Capture the cell that displays the provided text and extract its [X, Y] central coordinate. 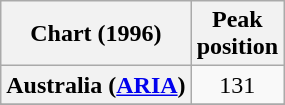
Australia (ARIA) [96, 85]
Chart (1996) [96, 34]
131 [237, 85]
Peakposition [237, 34]
